Pinpoint the cell where the given text exists, returning its (X, Y) midpoint coordinate. 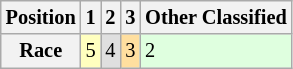
4 (110, 51)
Race (41, 51)
Other Classified (216, 17)
Position (41, 17)
1 (91, 17)
5 (91, 51)
